Detect which cell encompasses the target text, then output its [X, Y] center coordinate. 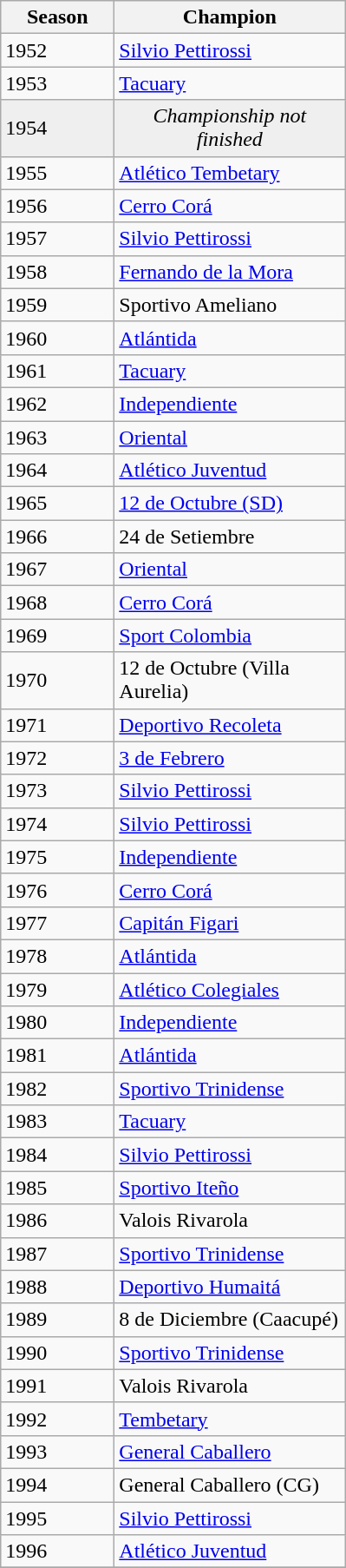
1995 [57, 1519]
1976 [57, 890]
Champion [230, 17]
1956 [57, 206]
Atlético Tembetary [230, 173]
1959 [57, 305]
1989 [57, 1320]
1952 [57, 50]
1954 [57, 128]
1964 [57, 471]
1977 [57, 923]
24 de Setiembre [230, 537]
1979 [57, 989]
1973 [57, 791]
1955 [57, 173]
Sport Colombia [230, 636]
1993 [57, 1452]
1966 [57, 537]
Deportivo Recoleta [230, 725]
1974 [57, 824]
1975 [57, 857]
1982 [57, 1089]
Sportivo Iteño [230, 1188]
1962 [57, 404]
3 de Febrero [230, 758]
1992 [57, 1419]
1968 [57, 603]
Capitán Figari [230, 923]
1983 [57, 1122]
Sportivo Ameliano [230, 305]
1978 [57, 956]
1990 [57, 1353]
Championship not finished [230, 128]
General Caballero [230, 1452]
1970 [57, 681]
1967 [57, 570]
Tembetary [230, 1419]
1969 [57, 636]
8 de Diciembre (Caacupé) [230, 1320]
Season [57, 17]
1984 [57, 1155]
1960 [57, 338]
1981 [57, 1056]
1980 [57, 1023]
1963 [57, 437]
12 de Octubre (Villa Aurelia) [230, 681]
1987 [57, 1254]
1972 [57, 758]
1985 [57, 1188]
1971 [57, 725]
Fernando de la Mora [230, 272]
1994 [57, 1485]
Atlético Colegiales [230, 989]
1988 [57, 1287]
1961 [57, 371]
1991 [57, 1386]
General Caballero (CG) [230, 1485]
1965 [57, 504]
12 de Octubre (SD) [230, 504]
1953 [57, 83]
1957 [57, 239]
1958 [57, 272]
1996 [57, 1552]
Deportivo Humaitá [230, 1287]
1986 [57, 1221]
